Provide the (x, y) coordinate of the cell's center where the given text is located.  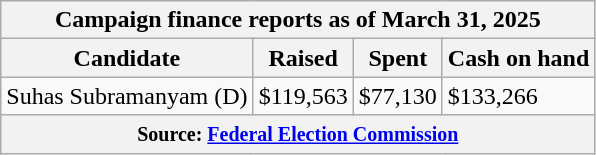
$77,130 (398, 96)
$133,266 (518, 96)
Raised (303, 58)
Suhas Subramanyam (D) (127, 96)
Spent (398, 58)
Campaign finance reports as of March 31, 2025 (298, 20)
Candidate (127, 58)
Source: Federal Election Commission (298, 134)
Cash on hand (518, 58)
$119,563 (303, 96)
